Return the (x, y) coordinate for the center point of the cell that contains the specified text.  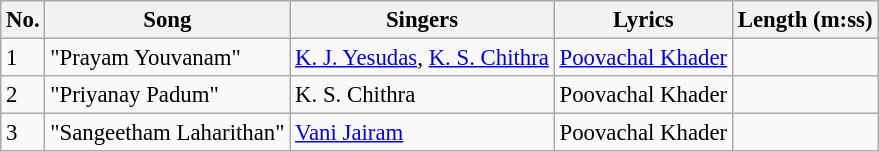
2 (23, 95)
Lyrics (643, 20)
"Sangeetham Laharithan" (168, 133)
Vani Jairam (422, 133)
"Priyanay Padum" (168, 95)
Song (168, 20)
Singers (422, 20)
1 (23, 58)
3 (23, 133)
Length (m:ss) (804, 20)
No. (23, 20)
K. S. Chithra (422, 95)
"Prayam Youvanam" (168, 58)
K. J. Yesudas, K. S. Chithra (422, 58)
